Pinpoint the cell where the given text exists, returning its [x, y] midpoint coordinate. 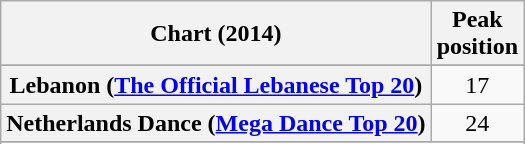
17 [477, 85]
Peakposition [477, 34]
Lebanon (The Official Lebanese Top 20) [216, 85]
Netherlands Dance (Mega Dance Top 20) [216, 123]
24 [477, 123]
Chart (2014) [216, 34]
